Detect which cell encompasses the target text, then output its [X, Y] center coordinate. 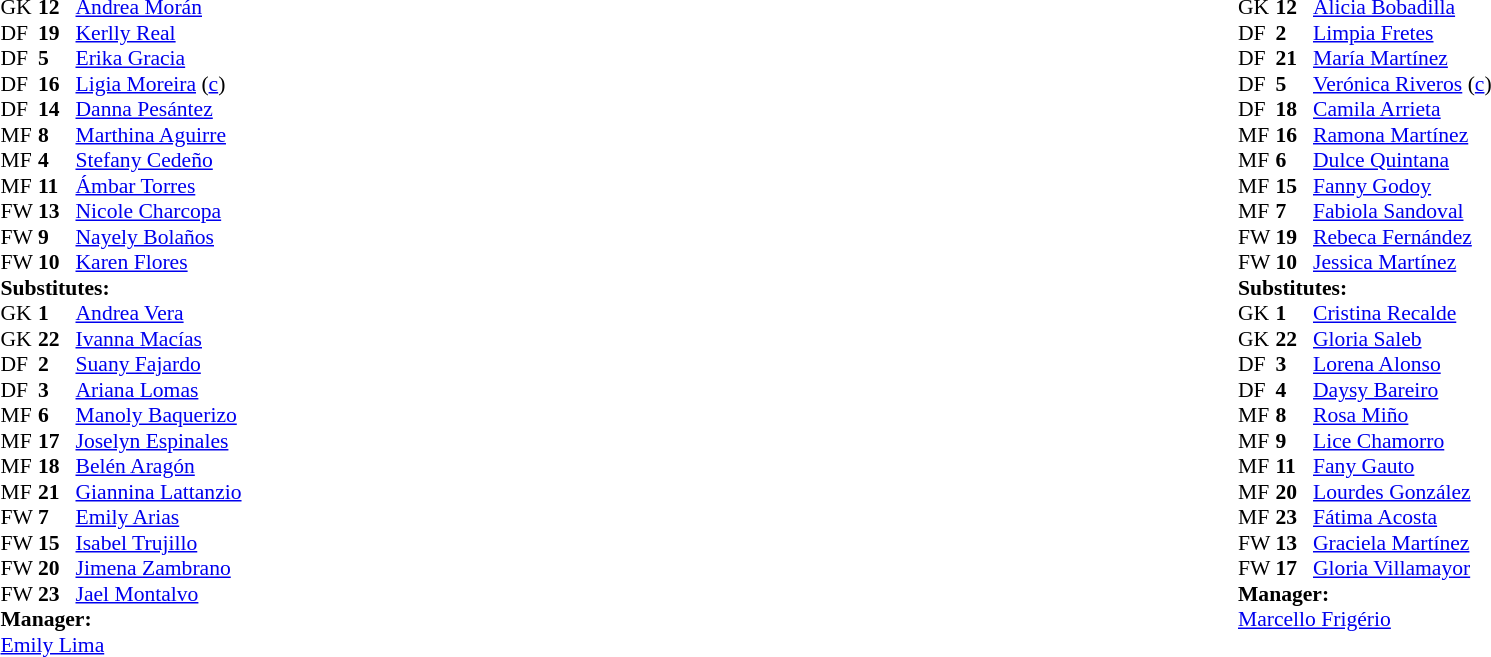
14 [57, 109]
Erika Gracia [159, 59]
Marthina Aguirre [159, 135]
Giannina Lattanzio [159, 492]
Manoly Baquerizo [159, 415]
Isabel Trujillo [159, 543]
Ariana Lomas [159, 390]
Karen Flores [159, 263]
Andrea Vera [159, 313]
Jael Montalvo [159, 594]
Substitutes: [120, 288]
Jimena Zambrano [159, 569]
Joselyn Espinales [159, 441]
Ámbar Torres [159, 186]
Danna Pesántez [159, 109]
Belén Aragón [159, 467]
Ligia Moreira (c) [159, 84]
Ivanna Macías [159, 339]
Nayely Bolaños [159, 237]
Emily Arias [159, 517]
Nicole Charcopa [159, 211]
Kerlly Real [159, 33]
Manager: [120, 619]
Suany Fajardo [159, 365]
Stefany Cedeño [159, 161]
